Return [x, y] of the center of cell containing provided text 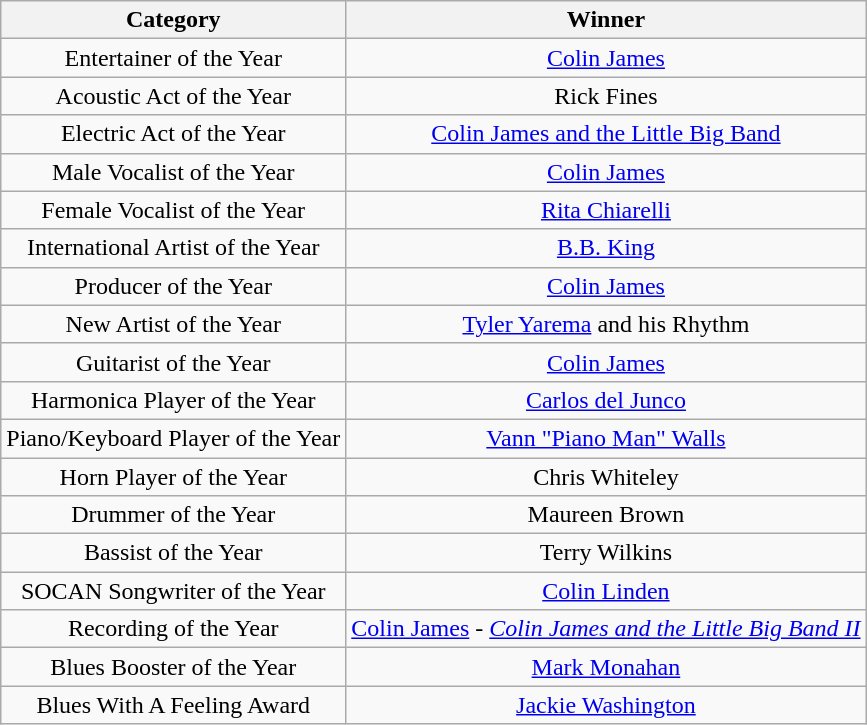
Guitarist of the Year [174, 362]
Terry Wilkins [606, 553]
Piano/Keyboard Player of the Year [174, 438]
Producer of the Year [174, 286]
Blues Booster of the Year [174, 667]
Drummer of the Year [174, 515]
Colin James - Colin James and the Little Big Band II [606, 629]
Male Vocalist of the Year [174, 172]
Female Vocalist of the Year [174, 210]
Electric Act of the Year [174, 134]
Entertainer of the Year [174, 58]
Recording of the Year [174, 629]
Bassist of the Year [174, 553]
Rick Fines [606, 96]
Winner [606, 20]
Acoustic Act of the Year [174, 96]
Blues With A Feeling Award [174, 705]
Tyler Yarema and his Rhythm [606, 324]
Colin James and the Little Big Band [606, 134]
Colin Linden [606, 591]
Category [174, 20]
Rita Chiarelli [606, 210]
Chris Whiteley [606, 477]
B.B. King [606, 248]
Horn Player of the Year [174, 477]
Harmonica Player of the Year [174, 400]
SOCAN Songwriter of the Year [174, 591]
Carlos del Junco [606, 400]
Jackie Washington [606, 705]
New Artist of the Year [174, 324]
International Artist of the Year [174, 248]
Vann "Piano Man" Walls [606, 438]
Mark Monahan [606, 667]
Maureen Brown [606, 515]
